Determine the [X, Y] coordinate at the center of the cell enclosing the given text.  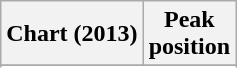
Peakposition [189, 34]
Chart (2013) [72, 34]
